Output the (X, Y) coordinate of the center of the cell containing the given text.  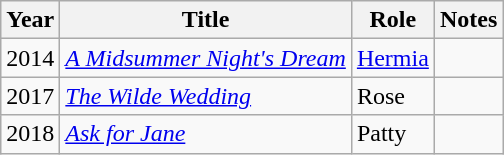
Hermia (392, 58)
Ask for Jane (206, 134)
2014 (30, 58)
Rose (392, 96)
2017 (30, 96)
The Wilde Wedding (206, 96)
Role (392, 20)
2018 (30, 134)
Year (30, 20)
Patty (392, 134)
A Midsummer Night's Dream (206, 58)
Title (206, 20)
Notes (468, 20)
